Return the [x, y] coordinate for the center point of the cell that contains the specified text.  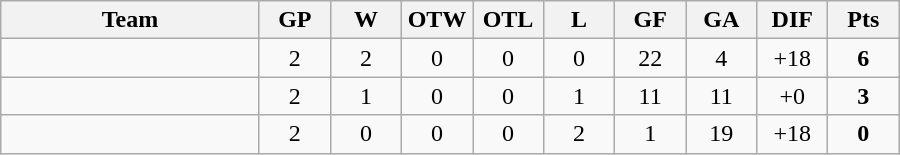
3 [864, 96]
22 [650, 58]
GF [650, 20]
Team [130, 20]
OTL [508, 20]
4 [722, 58]
GP [294, 20]
Pts [864, 20]
OTW [436, 20]
19 [722, 134]
GA [722, 20]
DIF [792, 20]
W [366, 20]
6 [864, 58]
L [580, 20]
+0 [792, 96]
